Return the [X, Y] coordinate for the center point of the cell that contains the specified text.  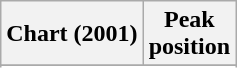
Peakposition [189, 34]
Chart (2001) [72, 34]
